Provide the [x, y] coordinate of the cell's center where the given text is located.  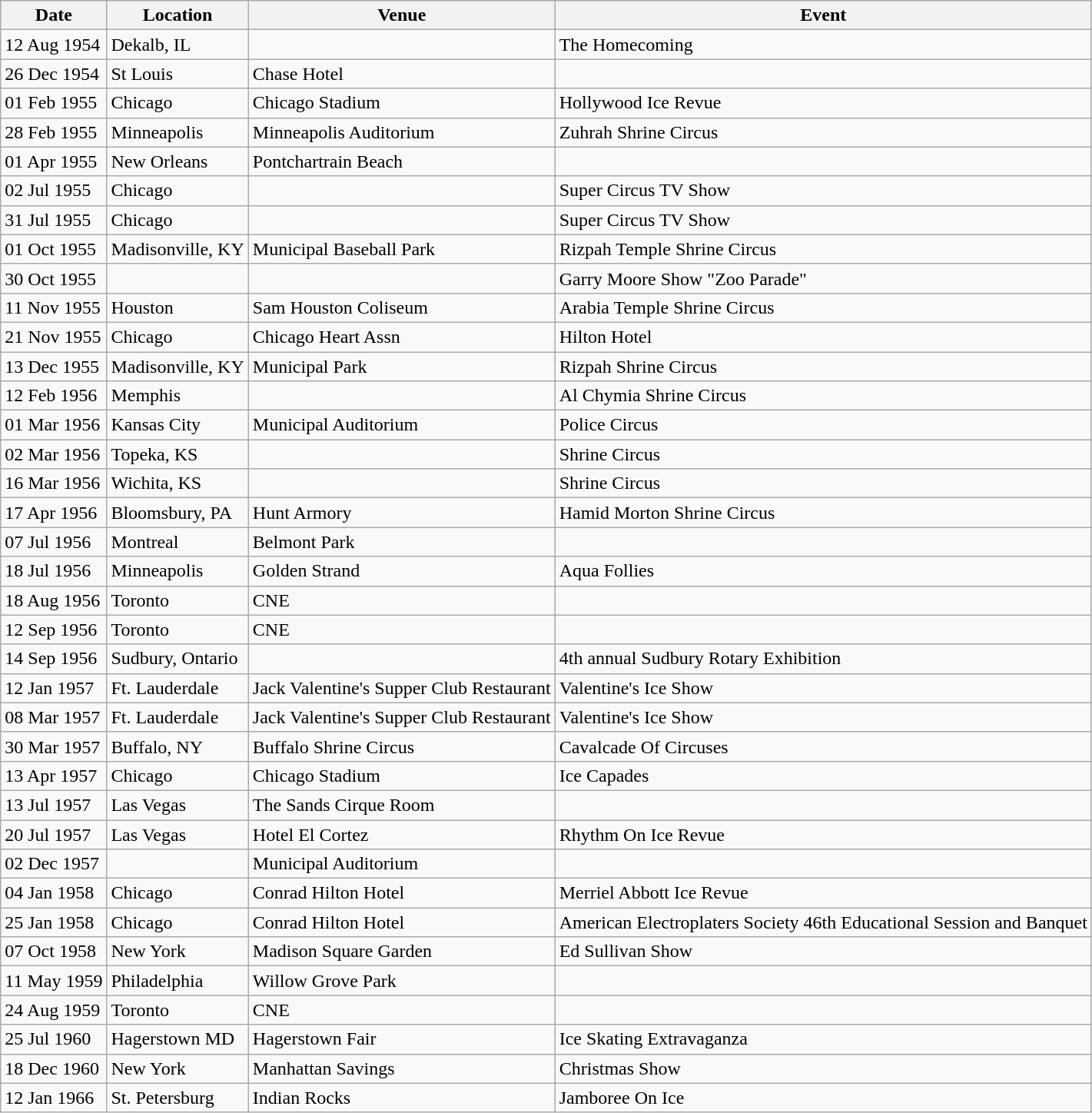
St Louis [178, 74]
Christmas Show [823, 1068]
Merriel Abbott Ice Revue [823, 893]
25 Jan 1958 [54, 922]
Ice Skating Extravaganza [823, 1039]
St. Petersburg [178, 1098]
01 Oct 1955 [54, 249]
Rhythm On Ice Revue [823, 834]
30 Mar 1957 [54, 746]
Hamid Morton Shrine Circus [823, 513]
Event [823, 15]
The Homecoming [823, 45]
13 Dec 1955 [54, 367]
25 Jul 1960 [54, 1039]
13 Jul 1957 [54, 805]
Houston [178, 307]
12 Jan 1957 [54, 688]
11 May 1959 [54, 981]
16 Mar 1956 [54, 483]
Willow Grove Park [401, 981]
17 Apr 1956 [54, 513]
Sam Houston Coliseum [401, 307]
01 Feb 1955 [54, 103]
24 Aug 1959 [54, 1010]
12 Jan 1966 [54, 1098]
Philadelphia [178, 981]
Buffalo, NY [178, 746]
Hotel El Cortez [401, 834]
20 Jul 1957 [54, 834]
07 Oct 1958 [54, 952]
Zuhrah Shrine Circus [823, 132]
Hagerstown MD [178, 1039]
31 Jul 1955 [54, 220]
12 Sep 1956 [54, 630]
12 Aug 1954 [54, 45]
American Electroplaters Society 46th Educational Session and Banquet [823, 922]
11 Nov 1955 [54, 307]
21 Nov 1955 [54, 337]
4th annual Sudbury Rotary Exhibition [823, 659]
Hagerstown Fair [401, 1039]
Cavalcade Of Circuses [823, 746]
Sudbury, Ontario [178, 659]
04 Jan 1958 [54, 893]
Indian Rocks [401, 1098]
01 Apr 1955 [54, 161]
The Sands Cirque Room [401, 805]
Hilton Hotel [823, 337]
18 Aug 1956 [54, 600]
Memphis [178, 396]
Hollywood Ice Revue [823, 103]
Jamboree On Ice [823, 1098]
12 Feb 1956 [54, 396]
Rizpah Shrine Circus [823, 367]
30 Oct 1955 [54, 278]
Arabia Temple Shrine Circus [823, 307]
07 Jul 1956 [54, 542]
08 Mar 1957 [54, 717]
New Orleans [178, 161]
Rizpah Temple Shrine Circus [823, 249]
Aqua Follies [823, 571]
Garry Moore Show "Zoo Parade" [823, 278]
18 Dec 1960 [54, 1068]
18 Jul 1956 [54, 571]
Montreal [178, 542]
Chase Hotel [401, 74]
Ice Capades [823, 776]
02 Jul 1955 [54, 191]
Municipal Park [401, 367]
Minneapolis Auditorium [401, 132]
28 Feb 1955 [54, 132]
Wichita, KS [178, 483]
Municipal Baseball Park [401, 249]
Dekalb, IL [178, 45]
Belmont Park [401, 542]
Bloomsbury, PA [178, 513]
Venue [401, 15]
Ed Sullivan Show [823, 952]
Hunt Armory [401, 513]
02 Dec 1957 [54, 864]
Location [178, 15]
Pontchartrain Beach [401, 161]
Al Chymia Shrine Circus [823, 396]
Police Circus [823, 425]
14 Sep 1956 [54, 659]
Kansas City [178, 425]
Buffalo Shrine Circus [401, 746]
Golden Strand [401, 571]
Topeka, KS [178, 454]
26 Dec 1954 [54, 74]
02 Mar 1956 [54, 454]
Madison Square Garden [401, 952]
13 Apr 1957 [54, 776]
Chicago Heart Assn [401, 337]
Manhattan Savings [401, 1068]
Date [54, 15]
01 Mar 1956 [54, 425]
